Return (x, y) of the center of cell containing provided text 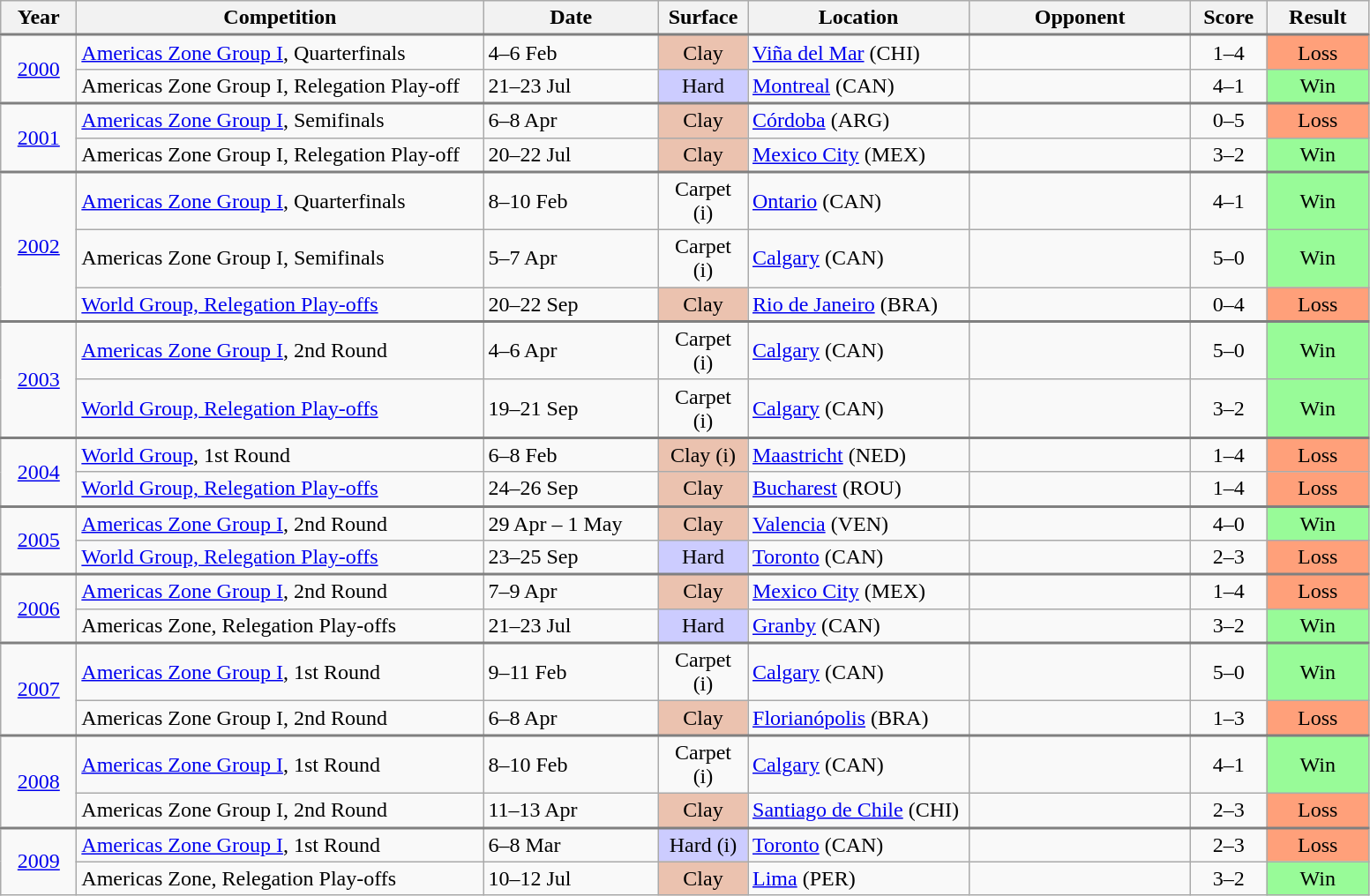
2001 (39, 138)
0–5 (1229, 120)
2002 (39, 247)
10–12 Jul (572, 878)
4–0 (1229, 524)
2007 (39, 690)
23–25 Sep (572, 557)
Surface (702, 18)
5–7 Apr (572, 259)
24–26 Sep (572, 489)
Valencia (VEN) (859, 524)
2004 (39, 472)
6–8 Feb (572, 455)
19–21 Sep (572, 408)
2003 (39, 379)
2006 (39, 609)
Montreal (CAN) (859, 86)
4–6 Apr (572, 350)
Clay (i) (702, 455)
Bucharest (ROU) (859, 489)
29 Apr – 1 May (572, 524)
1–3 (1229, 718)
9–11 Feb (572, 672)
Córdoba (ARG) (859, 120)
Florianópolis (BRA) (859, 718)
Hard (i) (702, 845)
Maastricht (NED) (859, 455)
Viña del Mar (CHI) (859, 53)
Location (859, 18)
4–6 Feb (572, 53)
7–9 Apr (572, 591)
2000 (39, 70)
Score (1229, 18)
20–22 Sep (572, 305)
Competition (281, 18)
11–13 Apr (572, 810)
2008 (39, 781)
Ontario (CAN) (859, 201)
Year (39, 18)
6–8 Mar (572, 845)
Santiago de Chile (CHI) (859, 810)
2005 (39, 541)
Rio de Janeiro (BRA) (859, 305)
World Group, 1st Round (281, 455)
Lima (PER) (859, 878)
Granby (CAN) (859, 626)
Date (572, 18)
2009 (39, 861)
20–22 Jul (572, 155)
Opponent (1080, 18)
0–4 (1229, 305)
Result (1318, 18)
